Identify which cell holds the provided text, then report its (X, Y) central coordinate. 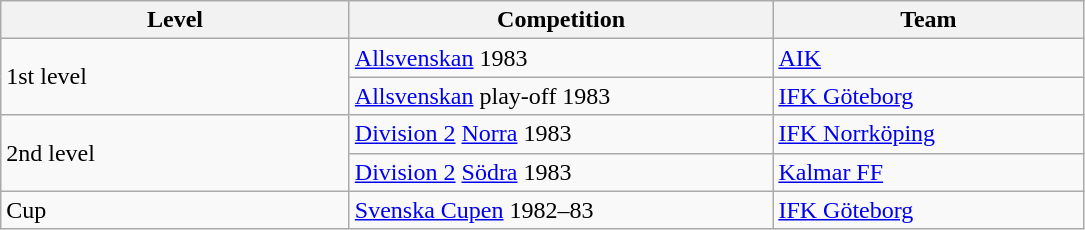
Cup (176, 210)
Division 2 Södra 1983 (561, 172)
1st level (176, 77)
Allsvenskan 1983 (561, 58)
Svenska Cupen 1982–83 (561, 210)
Division 2 Norra 1983 (561, 134)
Kalmar FF (928, 172)
Level (176, 20)
IFK Norrköping (928, 134)
Team (928, 20)
2nd level (176, 153)
AIK (928, 58)
Allsvenskan play-off 1983 (561, 96)
Competition (561, 20)
